Pinpoint the cell where the given text exists, returning its (X, Y) midpoint coordinate. 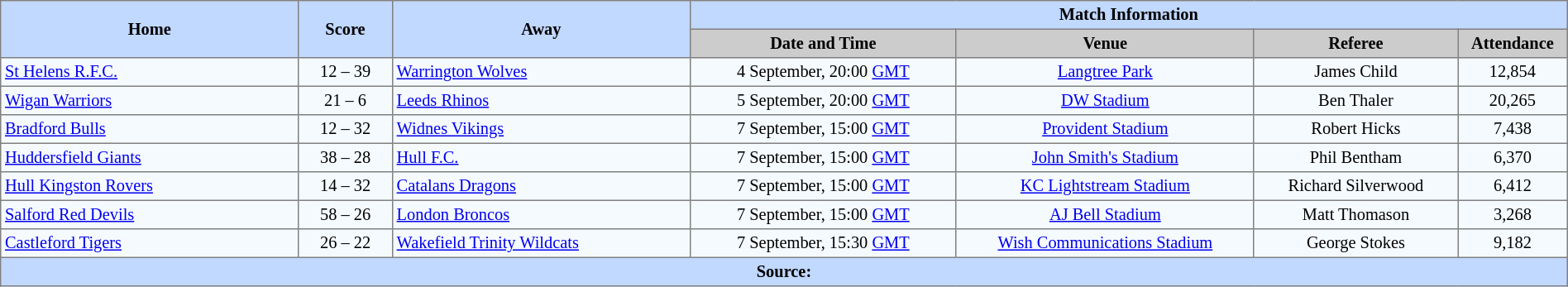
James Child (1355, 72)
Wish Communications Stadium (1105, 243)
Score (346, 30)
9,182 (1513, 243)
Away (541, 30)
3,268 (1513, 214)
AJ Bell Stadium (1105, 214)
Widnes Vikings (541, 129)
KC Lightstream Stadium (1105, 186)
12,854 (1513, 72)
12 – 39 (346, 72)
Robert Hicks (1355, 129)
Referee (1355, 43)
John Smith's Stadium (1105, 157)
London Broncos (541, 214)
7 September, 15:30 GMT (823, 243)
26 – 22 (346, 243)
Richard Silverwood (1355, 186)
DW Stadium (1105, 100)
Venue (1105, 43)
Langtree Park (1105, 72)
Catalans Dragons (541, 186)
Hull Kingston Rovers (150, 186)
Wigan Warriors (150, 100)
Source: (784, 271)
12 – 32 (346, 129)
Phil Bentham (1355, 157)
5 September, 20:00 GMT (823, 100)
Salford Red Devils (150, 214)
Bradford Bulls (150, 129)
Ben Thaler (1355, 100)
Castleford Tigers (150, 243)
Home (150, 30)
20,265 (1513, 100)
6,412 (1513, 186)
Hull F.C. (541, 157)
14 – 32 (346, 186)
Huddersfield Giants (150, 157)
4 September, 20:00 GMT (823, 72)
21 – 6 (346, 100)
Attendance (1513, 43)
Provident Stadium (1105, 129)
38 – 28 (346, 157)
Wakefield Trinity Wildcats (541, 243)
Leeds Rhinos (541, 100)
St Helens R.F.C. (150, 72)
6,370 (1513, 157)
7,438 (1513, 129)
Matt Thomason (1355, 214)
Match Information (1128, 15)
Date and Time (823, 43)
58 – 26 (346, 214)
George Stokes (1355, 243)
Warrington Wolves (541, 72)
